Determine the (x, y) coordinate at the center of the cell enclosing the given text.  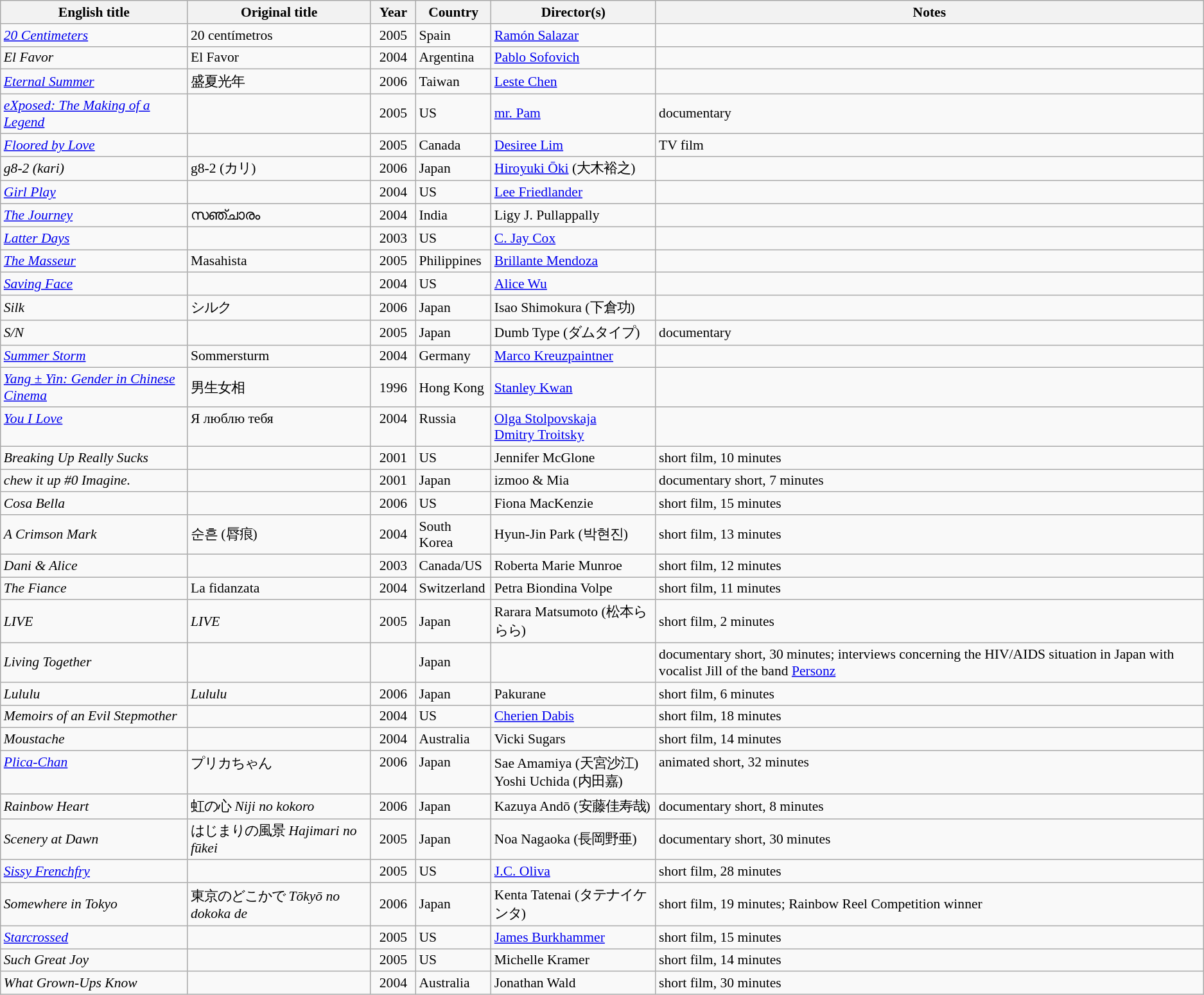
Kenta Tatenai (タテナイケンタ) (573, 904)
Starcrossed (94, 937)
Argentina (453, 58)
animated short, 32 minutes (930, 773)
Rainbow Heart (94, 806)
Jonathan Wald (573, 983)
izmoo & Mia (573, 481)
short film, 13 minutes (930, 534)
Saving Face (94, 284)
Sae Amamiya (天宮沙江) Yoshi Uchida (内田嘉) (573, 773)
Canada (453, 145)
Stanley Kwan (573, 388)
short film, 10 minutes (930, 458)
シルク (279, 308)
Floored by Love (94, 145)
はじまりの風景 Hajimari no fūkei (279, 839)
Summer Storm (94, 356)
eXposed: The Making of a Legend (94, 114)
South Korea (453, 534)
Dumb Type (ダムタイプ) (573, 333)
Pablo Sofovich (573, 58)
documentary short, 7 minutes (930, 481)
Spain (453, 35)
Isao Shimokura (下倉功) (573, 308)
Switzerland (453, 589)
short film, 6 minutes (930, 694)
Hiroyuki Ōki (大木裕之) (573, 168)
What Grown-Ups Know (94, 983)
You I Love (94, 426)
Ramón Salazar (573, 35)
India (453, 216)
documentary short, 30 minutes (930, 839)
English title (94, 12)
Country (453, 12)
Moustache (94, 740)
short film, 19 minutes; Rainbow Reel Competition winner (930, 904)
Russia (453, 426)
short film, 28 minutes (930, 872)
Michelle Kramer (573, 960)
Alice Wu (573, 284)
Vicki Sugars (573, 740)
Marco Kreuzpaintner (573, 356)
Noa Nagaoka (長岡野亜) (573, 839)
盛夏光年 (279, 82)
Plica-Chan (94, 773)
東京のどこかで Tōkyō no dokoka de (279, 904)
chew it up #0 Imagine. (94, 481)
Lee Friedlander (573, 193)
Canada/US (453, 566)
Kazuya Andō (安藤佳寿哉) (573, 806)
Scenery at Dawn (94, 839)
Such Great Joy (94, 960)
Sommersturm (279, 356)
Olga Stolpovskaja Dmitry Troitsky (573, 426)
Cosa Bella (94, 504)
Taiwan (453, 82)
Roberta Marie Munroe (573, 566)
Brillante Mendoza (573, 261)
Petra Biondina Volpe (573, 589)
Cherien Dabis (573, 716)
short film, 11 minutes (930, 589)
Philippines (453, 261)
documentary short, 30 minutes; interviews concerning the HIV/AIDS situation in Japan with vocalist Jill of the band Personz (930, 662)
The Journey (94, 216)
short film, 30 minutes (930, 983)
Somewhere in Tokyo (94, 904)
TV film (930, 145)
Fiona MacKenzie (573, 504)
Leste Chen (573, 82)
S/N (94, 333)
Living Together (94, 662)
Girl Play (94, 193)
男生女相 (279, 388)
20 centímetros (279, 35)
Я люблю тебя (279, 426)
Masahista (279, 261)
The Fiance (94, 589)
Dani & Alice (94, 566)
Eternal Summer (94, 82)
സഞ്ചാരം (279, 216)
Hyun-Jin Park (박현진) (573, 534)
Memoirs of an Evil Stepmother (94, 716)
Director(s) (573, 12)
プリカちゃん (279, 773)
Year (393, 12)
20 Centimeters (94, 35)
순흔 (脣痕) (279, 534)
Sissy Frenchfry (94, 872)
Silk (94, 308)
Rarara Matsumoto (松本ららら) (573, 621)
J.C. Oliva (573, 872)
g8-2 (kari) (94, 168)
Latter Days (94, 238)
Notes (930, 12)
mr. Pam (573, 114)
The Masseur (94, 261)
Ligy J. Pullappally (573, 216)
Hong Kong (453, 388)
La fidanzata (279, 589)
A Crimson Mark (94, 534)
虹の心 Niji no kokoro (279, 806)
short film, 2 minutes (930, 621)
James Burkhammer (573, 937)
g8-2 (カリ) (279, 168)
Original title (279, 12)
Breaking Up Really Sucks (94, 458)
C. Jay Cox (573, 238)
Desiree Lim (573, 145)
Jennifer McGlone (573, 458)
short film, 18 minutes (930, 716)
short film, 12 minutes (930, 566)
Yang ± Yin: Gender in Chinese Cinema (94, 388)
Germany (453, 356)
1996 (393, 388)
documentary short, 8 minutes (930, 806)
Pakurane (573, 694)
